Scan for the cell matching the given text and deliver its [x, y] coordinate at center. 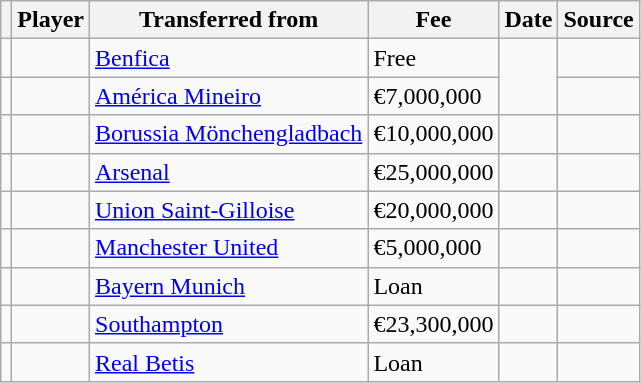
América Mineiro [229, 96]
Free [434, 58]
Fee [434, 20]
€7,000,000 [434, 96]
€20,000,000 [434, 210]
€25,000,000 [434, 172]
Borussia Mönchengladbach [229, 134]
Source [598, 20]
Southampton [229, 324]
Bayern Munich [229, 286]
Date [528, 20]
Union Saint-Gilloise [229, 210]
€10,000,000 [434, 134]
€23,300,000 [434, 324]
Manchester United [229, 248]
Benfica [229, 58]
Arsenal [229, 172]
Real Betis [229, 362]
Transferred from [229, 20]
Player [51, 20]
€5,000,000 [434, 248]
